Capture the cell that displays the provided text and extract its [X, Y] central coordinate. 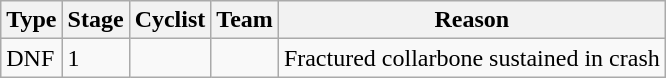
Fractured collarbone sustained in crash [472, 58]
Stage [96, 20]
DNF [32, 58]
Reason [472, 20]
1 [96, 58]
Cyclist [170, 20]
Type [32, 20]
Team [245, 20]
